From the cell containing the given text, extract its center point as (X, Y) coordinate. 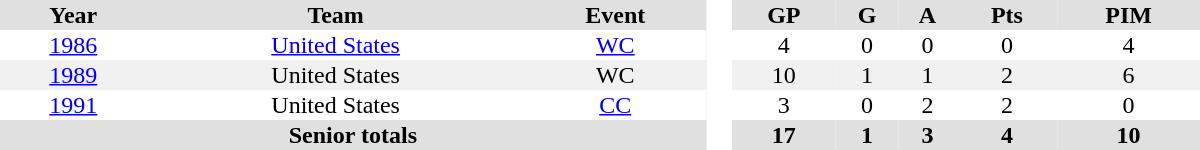
Team (336, 15)
Year (74, 15)
17 (784, 135)
CC (616, 105)
PIM (1128, 15)
1986 (74, 45)
1991 (74, 105)
A (927, 15)
Event (616, 15)
Senior totals (353, 135)
GP (784, 15)
G (867, 15)
Pts (1008, 15)
1989 (74, 75)
6 (1128, 75)
